Extract the (X, Y) coordinate from the center of the cell holding the provided text.  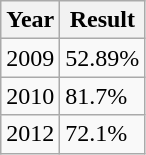
Year (30, 20)
81.7% (102, 96)
72.1% (102, 134)
2010 (30, 96)
52.89% (102, 58)
2009 (30, 58)
2012 (30, 134)
Result (102, 20)
